Capture the cell that displays the provided text and extract its (x, y) central coordinate. 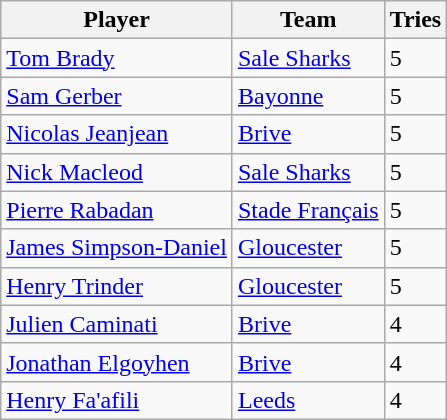
Tries (416, 20)
Stade Français (308, 210)
James Simpson-Daniel (117, 248)
Jonathan Elgoyhen (117, 362)
Pierre Rabadan (117, 210)
Henry Trinder (117, 286)
Sam Gerber (117, 96)
Julien Caminati (117, 324)
Leeds (308, 400)
Nick Macleod (117, 172)
Team (308, 20)
Tom Brady (117, 58)
Henry Fa'afili (117, 400)
Bayonne (308, 96)
Nicolas Jeanjean (117, 134)
Player (117, 20)
